Scan for the cell matching the given text and deliver its [X, Y] coordinate at center. 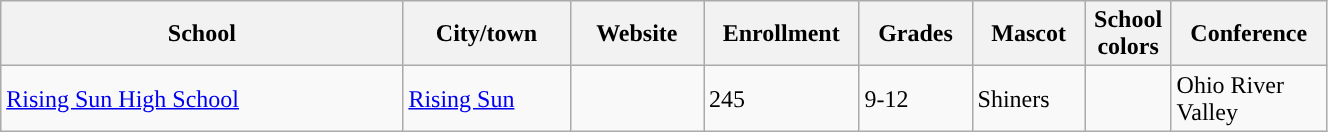
9-12 [916, 98]
City/town [486, 34]
School colors [1128, 34]
Shiners [1028, 98]
Conference [1248, 34]
Ohio River Valley [1248, 98]
Grades [916, 34]
245 [782, 98]
Mascot [1028, 34]
Rising Sun [486, 98]
School [202, 34]
Rising Sun High School [202, 98]
Website [636, 34]
Enrollment [782, 34]
